Provide the (x, y) coordinate of the cell's center where the given text is located.  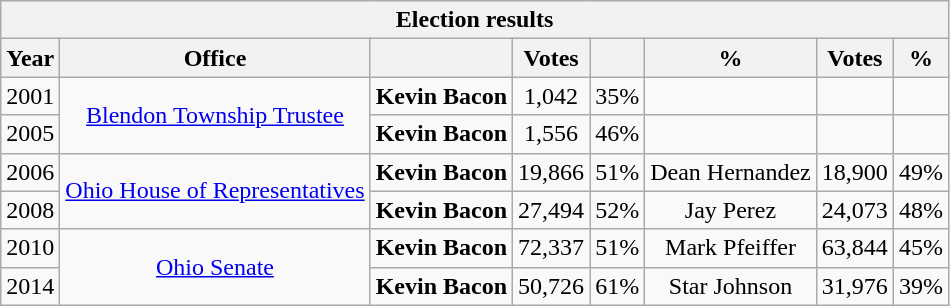
Election results (475, 20)
19,866 (552, 172)
Dean Hernandez (731, 172)
2001 (30, 96)
2014 (30, 286)
18,900 (854, 172)
45% (920, 248)
39% (920, 286)
50,726 (552, 286)
Ohio Senate (215, 267)
Year (30, 58)
52% (618, 210)
Mark Pfeiffer (731, 248)
2008 (30, 210)
1,042 (552, 96)
24,073 (854, 210)
1,556 (552, 134)
Star Johnson (731, 286)
Jay Perez (731, 210)
72,337 (552, 248)
61% (618, 286)
2005 (30, 134)
48% (920, 210)
Blendon Township Trustee (215, 115)
31,976 (854, 286)
27,494 (552, 210)
2006 (30, 172)
49% (920, 172)
2010 (30, 248)
63,844 (854, 248)
Ohio House of Representatives (215, 191)
Office (215, 58)
46% (618, 134)
35% (618, 96)
